Locate the cell with the specified text and output its [X, Y] center coordinate. 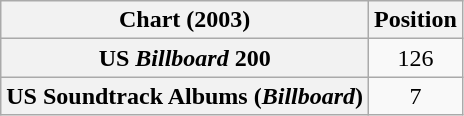
US Billboard 200 [185, 58]
126 [416, 58]
US Soundtrack Albums (Billboard) [185, 96]
Chart (2003) [185, 20]
7 [416, 96]
Position [416, 20]
